Provide the (X, Y) coordinate of the cell's center where the given text is located.  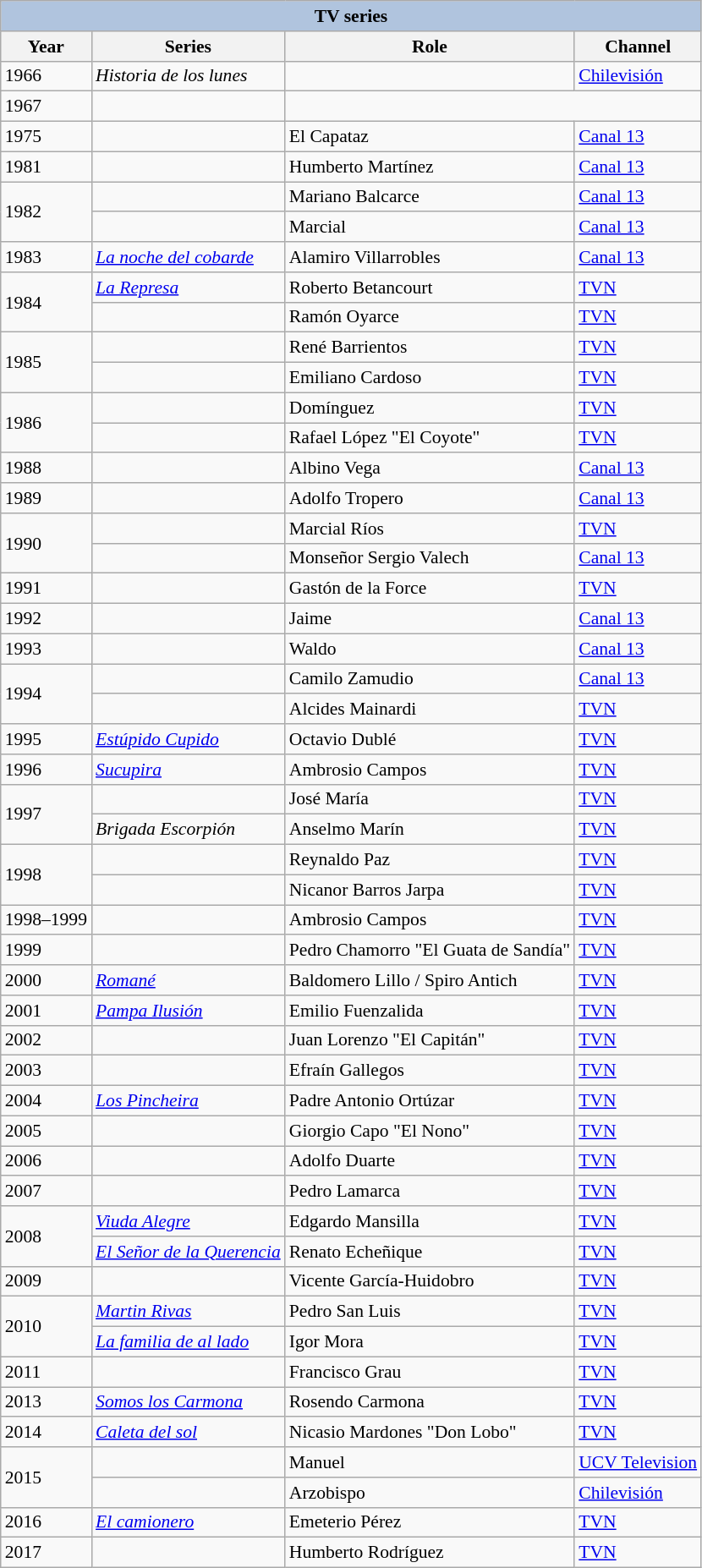
1993 (46, 649)
2011 (46, 1372)
La familia de al lado (188, 1342)
2002 (46, 1040)
1998 (46, 874)
1991 (46, 589)
Albino Vega (430, 469)
1982 (46, 211)
Pedro Chamorro "El Guata de Sandía" (430, 951)
2004 (46, 1101)
Romané (188, 980)
2000 (46, 980)
UCV Television (638, 1462)
Rafael López "El Coyote" (430, 438)
Series (188, 47)
Channel (638, 47)
Jaime (430, 619)
El Capataz (430, 137)
Camilo Zamudio (430, 679)
Gastón de la Force (430, 589)
Year (46, 47)
Marcial (430, 228)
Mariano Balcarce (430, 197)
1975 (46, 137)
Estúpido Cupido (188, 739)
Padre Antonio Ortúzar (430, 1101)
Viuda Alegre (188, 1221)
2006 (46, 1161)
Role (430, 47)
Los Pincheira (188, 1101)
1997 (46, 814)
2017 (46, 1553)
Arzobispo (430, 1493)
1985 (46, 362)
Roberto Betancourt (430, 288)
Humberto Martínez (430, 167)
2014 (46, 1433)
Emeterio Pérez (430, 1522)
Rosendo Carmona (430, 1402)
1994 (46, 694)
Renato Echeñique (430, 1252)
1983 (46, 257)
El Señor de la Querencia (188, 1252)
2003 (46, 1071)
Ramón Oyarce (430, 317)
Vicente García-Huidobro (430, 1281)
Marcial Ríos (430, 529)
1995 (46, 739)
2005 (46, 1131)
Sucupira (188, 770)
La Represa (188, 288)
Alamiro Villarrobles (430, 257)
Juan Lorenzo "El Capitán" (430, 1040)
Anselmo Marín (430, 830)
1986 (46, 423)
René Barrientos (430, 348)
1992 (46, 619)
Pedro San Luis (430, 1312)
La noche del cobarde (188, 257)
2008 (46, 1236)
TV series (351, 16)
Adolfo Duarte (430, 1161)
Brigada Escorpión (188, 830)
1990 (46, 543)
Martin Rivas (188, 1312)
1998–1999 (46, 920)
Monseñor Sergio Valech (430, 558)
2013 (46, 1402)
Manuel (430, 1462)
Adolfo Tropero (430, 498)
2016 (46, 1522)
2001 (46, 1011)
Caleta del sol (188, 1433)
Alcides Mainardi (430, 710)
Humberto Rodríguez (430, 1553)
Domínguez (430, 408)
1967 (46, 107)
Emilio Fuenzalida (430, 1011)
Baldomero Lillo / Spiro Antich (430, 980)
2015 (46, 1477)
Octavio Dublé (430, 739)
Somos los Carmona (188, 1402)
2009 (46, 1281)
Nicanor Barros Jarpa (430, 890)
Francisco Grau (430, 1372)
1989 (46, 498)
1999 (46, 951)
Historia de los lunes (188, 76)
Nicasio Mardones "Don Lobo" (430, 1433)
José María (430, 799)
Pedro Lamarca (430, 1192)
Edgardo Mansilla (430, 1221)
1984 (46, 303)
1981 (46, 167)
1966 (46, 76)
1996 (46, 770)
2007 (46, 1192)
Waldo (430, 649)
Giorgio Capo "El Nono" (430, 1131)
Emiliano Cardoso (430, 378)
El camionero (188, 1522)
2010 (46, 1326)
Pampa Ilusión (188, 1011)
Reynaldo Paz (430, 860)
Igor Mora (430, 1342)
1988 (46, 469)
Efraín Gallegos (430, 1071)
